From the cell containing the given text, extract its center point as [X, Y] coordinate. 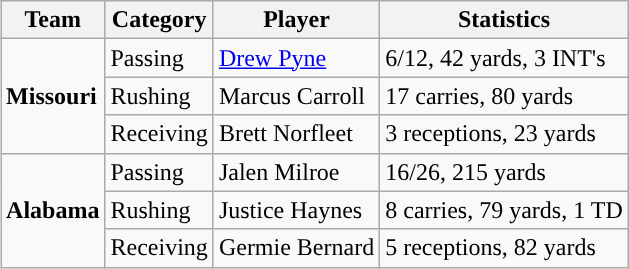
Germie Bernard [296, 248]
Team [53, 20]
Missouri [53, 96]
Alabama [53, 210]
Category [159, 20]
8 carries, 79 yards, 1 TD [504, 210]
17 carries, 80 yards [504, 96]
Statistics [504, 20]
6/12, 42 yards, 3 INT's [504, 58]
Marcus Carroll [296, 96]
Brett Norfleet [296, 134]
5 receptions, 82 yards [504, 248]
3 receptions, 23 yards [504, 134]
16/26, 215 yards [504, 172]
Jalen Milroe [296, 172]
Drew Pyne [296, 58]
Justice Haynes [296, 210]
Player [296, 20]
